Provide the [x, y] coordinate of the cell's center where the given text is located.  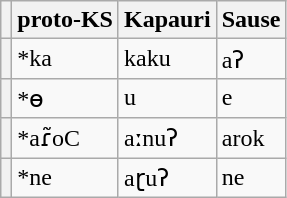
ne [251, 178]
u [167, 98]
*aɾ̃oC [66, 138]
Kapauri [167, 20]
kaku [167, 59]
proto-KS [66, 20]
aʔ [251, 59]
*ɵ [66, 98]
*ka [66, 59]
*ne [66, 178]
aːnuʔ [167, 138]
aɽuʔ [167, 178]
arok [251, 138]
e [251, 98]
Sause [251, 20]
